For the text-containing cell, return its midpoint in (x, y) coordinate format. 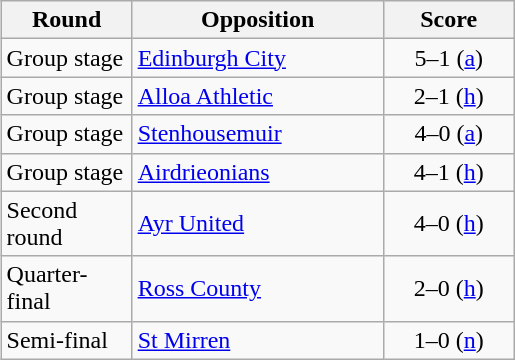
Stenhousemuir (258, 134)
2–1 (h) (448, 96)
Semi-final (66, 340)
Quarter-final (66, 288)
4–0 (a) (448, 134)
Edinburgh City (258, 58)
4–1 (h) (448, 172)
Ayr United (258, 224)
Opposition (258, 20)
5–1 (a) (448, 58)
Airdrieonians (258, 172)
Ross County (258, 288)
St Mirren (258, 340)
2–0 (h) (448, 288)
Second round (66, 224)
Round (66, 20)
1–0 (n) (448, 340)
Score (448, 20)
Alloa Athletic (258, 96)
4–0 (h) (448, 224)
